Determine the (x, y) coordinate at the center of the cell enclosing the given text.  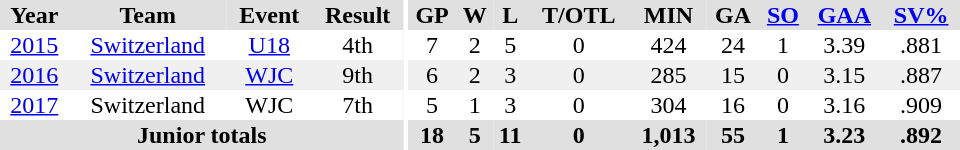
55 (733, 135)
.892 (921, 135)
424 (668, 45)
GP (432, 15)
4th (358, 45)
Result (358, 15)
Team (148, 15)
U18 (270, 45)
304 (668, 105)
1,013 (668, 135)
2015 (34, 45)
7 (432, 45)
W (475, 15)
.887 (921, 75)
SV% (921, 15)
3.15 (844, 75)
3.39 (844, 45)
6 (432, 75)
MIN (668, 15)
15 (733, 75)
GA (733, 15)
Junior totals (202, 135)
24 (733, 45)
3.23 (844, 135)
Year (34, 15)
T/OTL (578, 15)
Event (270, 15)
7th (358, 105)
2017 (34, 105)
11 (510, 135)
3.16 (844, 105)
16 (733, 105)
285 (668, 75)
18 (432, 135)
9th (358, 75)
.881 (921, 45)
L (510, 15)
2016 (34, 75)
GAA (844, 15)
SO (782, 15)
.909 (921, 105)
